Return the [x, y] coordinate for the center point of the cell that contains the specified text.  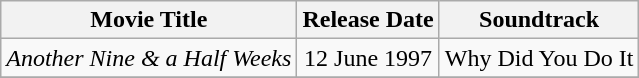
Release Date [368, 20]
Soundtrack [539, 20]
Why Did You Do It [539, 58]
Another Nine & a Half Weeks [149, 58]
Movie Title [149, 20]
12 June 1997 [368, 58]
